Capture the cell that displays the provided text and extract its [x, y] central coordinate. 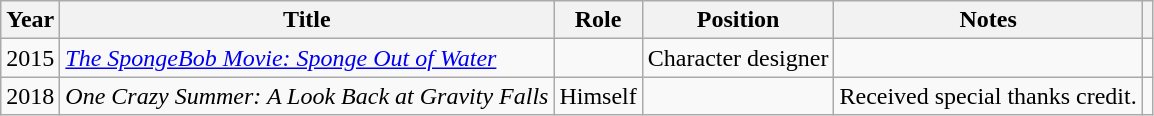
The SpongeBob Movie: Sponge Out of Water [307, 58]
Role [598, 20]
Position [738, 20]
Title [307, 20]
2015 [30, 58]
One Crazy Summer: A Look Back at Gravity Falls [307, 96]
Year [30, 20]
Himself [598, 96]
Character designer [738, 58]
Received special thanks credit. [988, 96]
Notes [988, 20]
2018 [30, 96]
